Scan for the cell matching the given text and deliver its (x, y) coordinate at center. 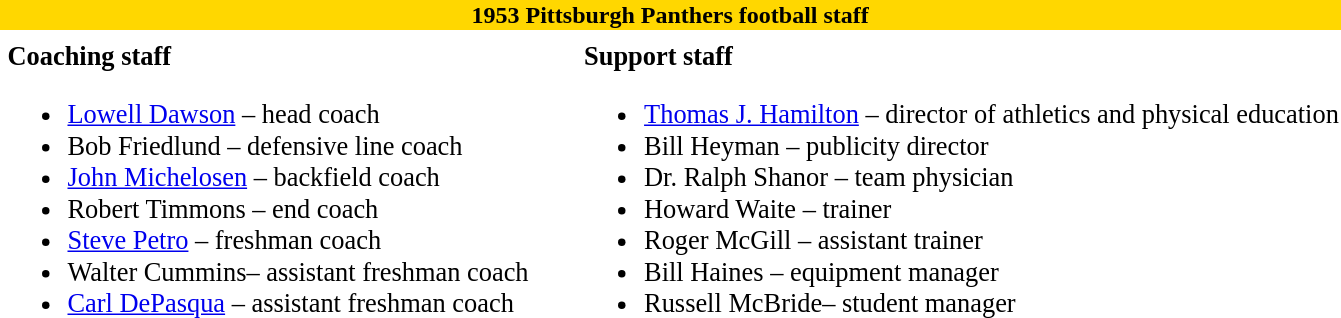
1953 Pittsburgh Panthers football staff (670, 15)
